Find where the given text appears and provide that cell's center as [x, y] coordinate. 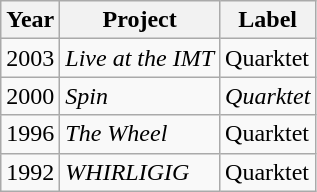
Project [140, 20]
Live at the IMT [140, 58]
2003 [30, 58]
WHIRLIGIG [140, 172]
The Wheel [140, 134]
1992 [30, 172]
Spin [140, 96]
Year [30, 20]
1996 [30, 134]
2000 [30, 96]
Label [268, 20]
